Identify which cell holds the provided text, then report its [X, Y] central coordinate. 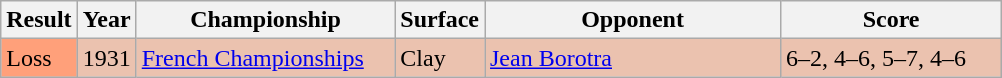
Result [39, 20]
Surface [440, 20]
Score [892, 20]
Clay [440, 58]
Jean Borotra [632, 58]
6–2, 4–6, 5–7, 4–6 [892, 58]
1931 [106, 58]
French Championships [266, 58]
Opponent [632, 20]
Year [106, 20]
Loss [39, 58]
Championship [266, 20]
